Determine the (x, y) coordinate at the center of the cell enclosing the given text.  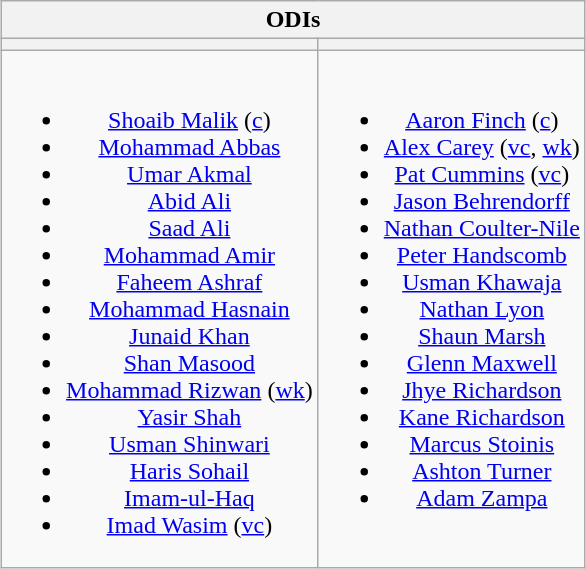
ODIs (294, 20)
